Search for the cell housing the specified text and yield its [X, Y] center coordinate. 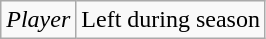
Player [38, 20]
Left during season [171, 20]
